Search for the cell housing the specified text and yield its [X, Y] center coordinate. 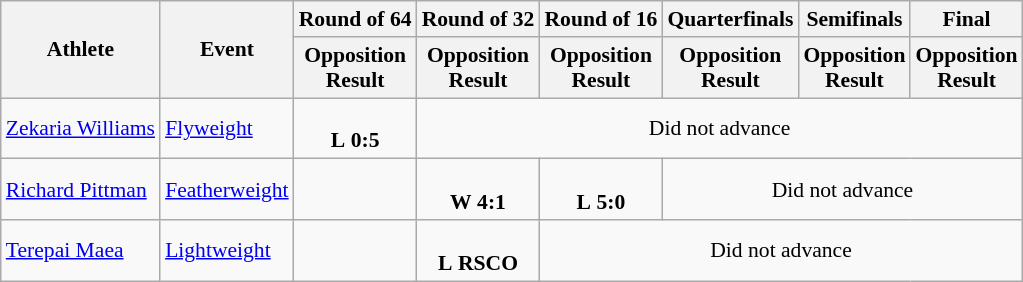
L 5:0 [600, 190]
L RSCO [478, 250]
Athlete [80, 50]
Round of 16 [600, 19]
Lightweight [227, 250]
Zekaria Williams [80, 128]
Quarterfinals [730, 19]
Event [227, 50]
L 0:5 [356, 128]
Richard Pittman [80, 190]
Final [966, 19]
Featherweight [227, 190]
Flyweight [227, 128]
Round of 64 [356, 19]
Round of 32 [478, 19]
Semifinals [854, 19]
Terepai Maea [80, 250]
W 4:1 [478, 190]
